Scan for the cell matching the given text and deliver its [x, y] coordinate at center. 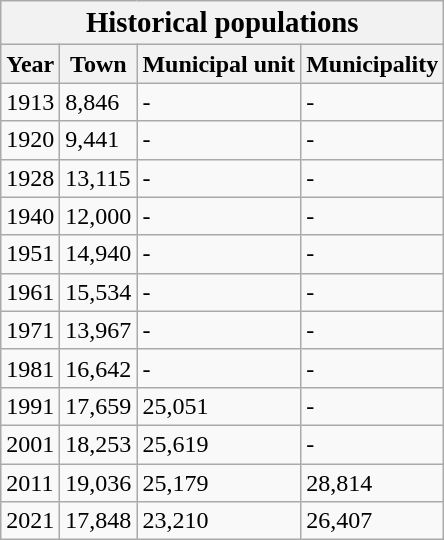
26,407 [372, 521]
25,051 [219, 406]
23,210 [219, 521]
1981 [30, 368]
13,967 [98, 330]
1991 [30, 406]
Town [98, 64]
1971 [30, 330]
2021 [30, 521]
2011 [30, 483]
9,441 [98, 140]
2001 [30, 444]
19,036 [98, 483]
25,619 [219, 444]
12,000 [98, 216]
17,659 [98, 406]
1913 [30, 102]
15,534 [98, 292]
28,814 [372, 483]
Municipality [372, 64]
Historical populations [222, 23]
13,115 [98, 178]
Municipal unit [219, 64]
1940 [30, 216]
1928 [30, 178]
1961 [30, 292]
17,848 [98, 521]
16,642 [98, 368]
18,253 [98, 444]
1951 [30, 254]
14,940 [98, 254]
1920 [30, 140]
8,846 [98, 102]
Year [30, 64]
25,179 [219, 483]
